For the text-containing cell, return its midpoint in [X, Y] coordinate format. 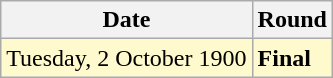
Round [292, 20]
Tuesday, 2 October 1900 [126, 58]
Date [126, 20]
Final [292, 58]
